From the cell containing the given text, extract its center point as (x, y) coordinate. 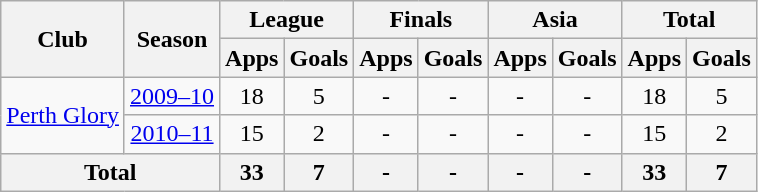
Asia (555, 20)
2009–10 (172, 96)
Perth Glory (63, 115)
Season (172, 39)
2010–11 (172, 134)
Club (63, 39)
League (287, 20)
Finals (421, 20)
